For the text-containing cell, return its midpoint in [X, Y] coordinate format. 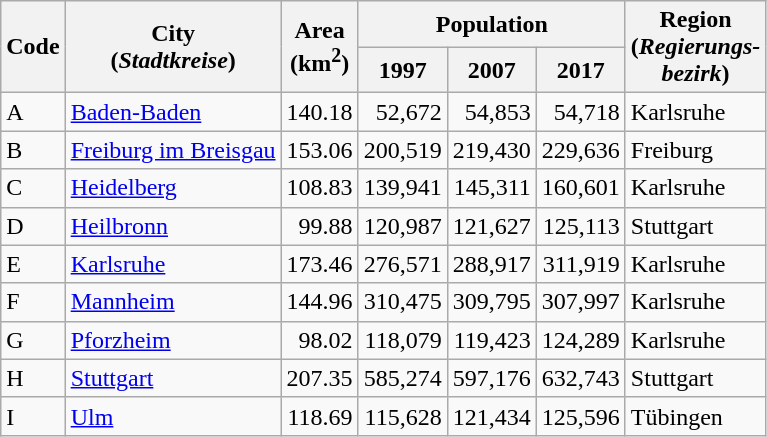
309,795 [492, 302]
F [33, 302]
Freiburg im Breisgau [173, 150]
597,176 [492, 378]
219,430 [492, 150]
Heilbronn [173, 226]
121,434 [492, 416]
120,987 [402, 226]
2007 [492, 70]
B [33, 150]
108.83 [320, 188]
145,311 [492, 188]
I [33, 416]
H [33, 378]
Mannheim [173, 302]
276,571 [402, 264]
54,718 [580, 112]
Freiburg [695, 150]
52,672 [402, 112]
Ulm [173, 416]
311,919 [580, 264]
140.18 [320, 112]
125,113 [580, 226]
City (Stadtkreise) [173, 47]
121,627 [492, 226]
632,743 [580, 378]
125,596 [580, 416]
54,853 [492, 112]
115,628 [402, 416]
229,636 [580, 150]
119,423 [492, 340]
98.02 [320, 340]
118,079 [402, 340]
1997 [402, 70]
Tübingen [695, 416]
Code [33, 47]
200,519 [402, 150]
288,917 [492, 264]
173.46 [320, 264]
Pforzheim [173, 340]
A [33, 112]
207.35 [320, 378]
G [33, 340]
Heidelberg [173, 188]
Population [492, 24]
D [33, 226]
585,274 [402, 378]
C [33, 188]
Area(km2) [320, 47]
2017 [580, 70]
Region (Regierungs-bezirk) [695, 47]
124,289 [580, 340]
Baden-Baden [173, 112]
153.06 [320, 150]
307,997 [580, 302]
160,601 [580, 188]
E [33, 264]
118.69 [320, 416]
310,475 [402, 302]
99.88 [320, 226]
139,941 [402, 188]
144.96 [320, 302]
